Capture the cell that displays the provided text and extract its (X, Y) central coordinate. 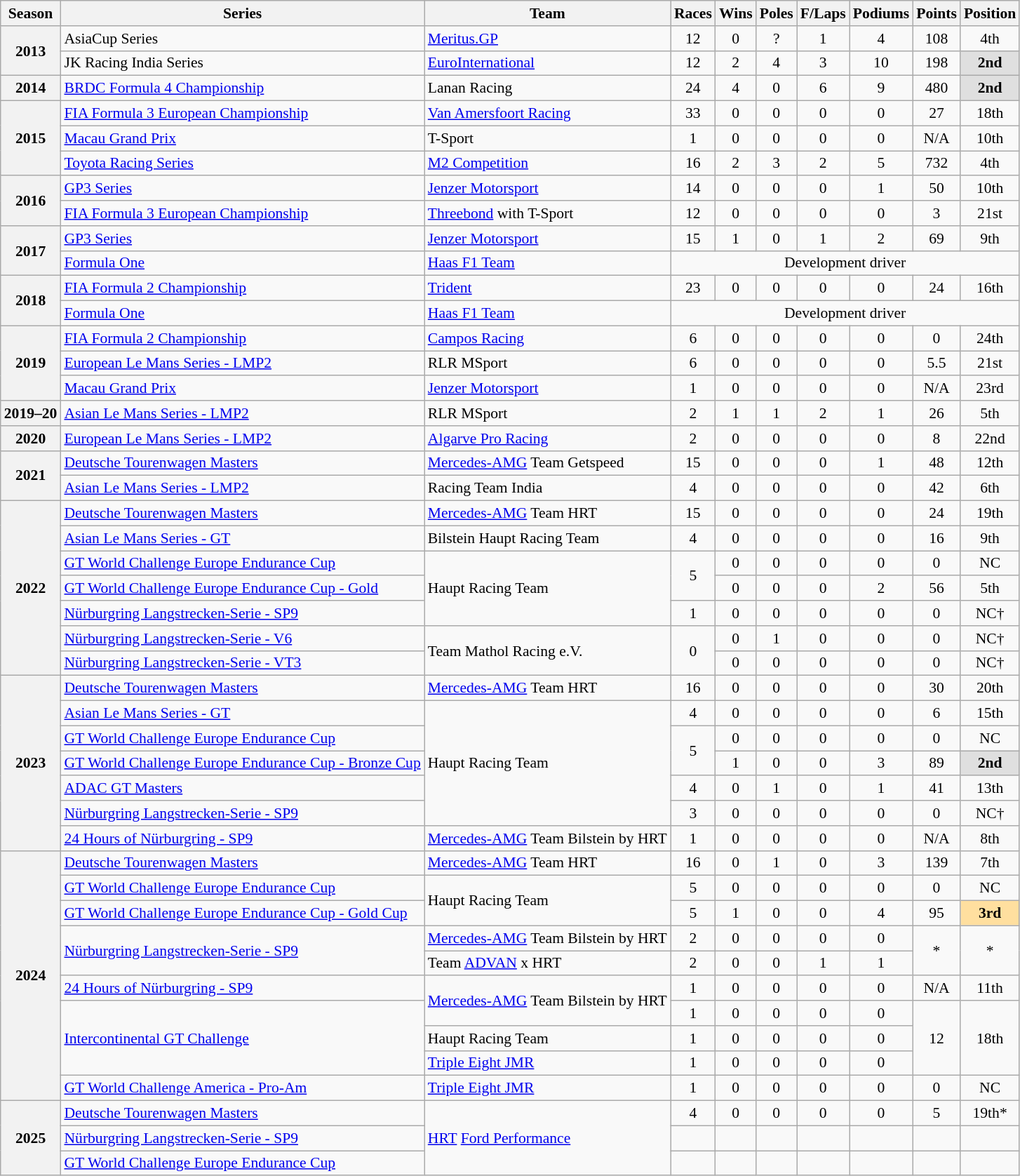
BRDC Formula 4 Championship (242, 88)
20th (990, 688)
AsiaCup Series (242, 39)
Racing Team India (547, 488)
42 (937, 488)
Podiums (881, 13)
Team Mathol Racing e.V. (547, 651)
2022 (31, 588)
Toyota Racing Series (242, 163)
Mercedes-AMG Team Getspeed (547, 463)
Van Amersfoort Racing (547, 114)
56 (937, 589)
Position (990, 13)
2016 (31, 201)
2019 (31, 363)
2021 (31, 476)
2013 (31, 51)
Team ADVAN x HRT (547, 963)
23rd (990, 389)
Threebond with T-Sport (547, 213)
22nd (990, 439)
16th (990, 288)
5.5 (937, 363)
2018 (31, 300)
? (777, 39)
9 (881, 88)
27 (937, 114)
2017 (31, 251)
2023 (31, 763)
24th (990, 338)
8 (937, 439)
Algarve Pro Racing (547, 439)
480 (937, 88)
13th (990, 789)
Intercontinental GT Challenge (242, 1038)
Bilstein Haupt Racing Team (547, 538)
8th (990, 838)
48 (937, 463)
2024 (31, 975)
Lanan Racing (547, 88)
ADAC GT Masters (242, 789)
Meritus.GP (547, 39)
732 (937, 163)
33 (693, 114)
2020 (31, 439)
Points (937, 13)
Nürburgring Langstrecken-Serie - VT3 (242, 663)
2025 (31, 1138)
41 (937, 789)
2014 (31, 88)
89 (937, 763)
12th (990, 463)
7th (990, 863)
19th* (990, 1114)
30 (937, 688)
GT World Challenge Europe Endurance Cup - Gold (242, 589)
JK Racing India Series (242, 63)
F/Laps (824, 13)
Season (31, 13)
50 (937, 189)
Wins (736, 13)
139 (937, 863)
95 (937, 914)
GT World Challenge Europe Endurance Cup - Gold Cup (242, 914)
Campos Racing (547, 338)
Team (547, 13)
26 (937, 413)
11th (990, 989)
T-Sport (547, 138)
19th (990, 514)
69 (937, 239)
Series (242, 13)
108 (937, 39)
23 (693, 288)
GT World Challenge Europe Endurance Cup - Bronze Cup (242, 763)
Poles (777, 13)
6th (990, 488)
15th (990, 714)
198 (937, 63)
HRT Ford Performance (547, 1138)
Trident (547, 288)
2019–20 (31, 413)
14 (693, 189)
EuroInternational (547, 63)
2015 (31, 139)
Nürburgring Langstrecken-Serie - V6 (242, 639)
M2 Competition (547, 163)
3rd (990, 914)
Races (693, 13)
10 (881, 63)
GT World Challenge America - Pro-Am (242, 1088)
